Return the (X, Y) coordinate for the center point of the cell that contains the specified text.  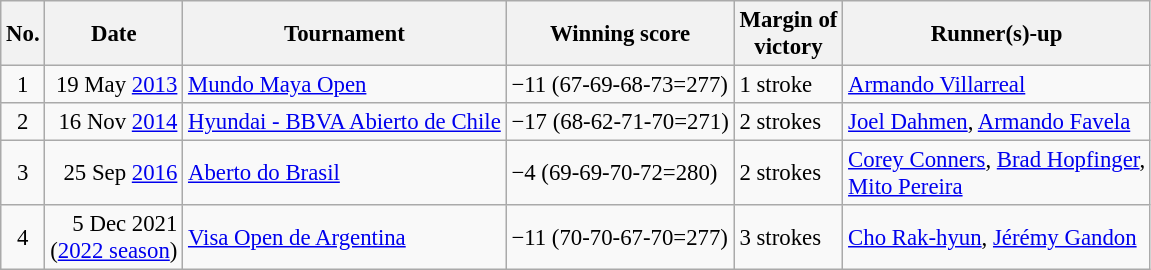
Aberto do Brasil (344, 174)
No. (23, 34)
Armando Villarreal (997, 85)
5 Dec 2021(2022 season) (114, 238)
Date (114, 34)
Hyundai - BBVA Abierto de Chile (344, 122)
−4 (69-69-70-72=280) (620, 174)
−11 (70-70-67-70=277) (620, 238)
16 Nov 2014 (114, 122)
3 (23, 174)
2 (23, 122)
Cho Rak-hyun, Jérémy Gandon (997, 238)
Tournament (344, 34)
Joel Dahmen, Armando Favela (997, 122)
19 May 2013 (114, 85)
Corey Conners, Brad Hopfinger, Mito Pereira (997, 174)
1 stroke (788, 85)
4 (23, 238)
−17 (68-62-71-70=271) (620, 122)
Margin ofvictory (788, 34)
1 (23, 85)
Winning score (620, 34)
Mundo Maya Open (344, 85)
Runner(s)-up (997, 34)
3 strokes (788, 238)
25 Sep 2016 (114, 174)
−11 (67-69-68-73=277) (620, 85)
Visa Open de Argentina (344, 238)
